Extract the (x, y) coordinate from the center of the cell holding the provided text.  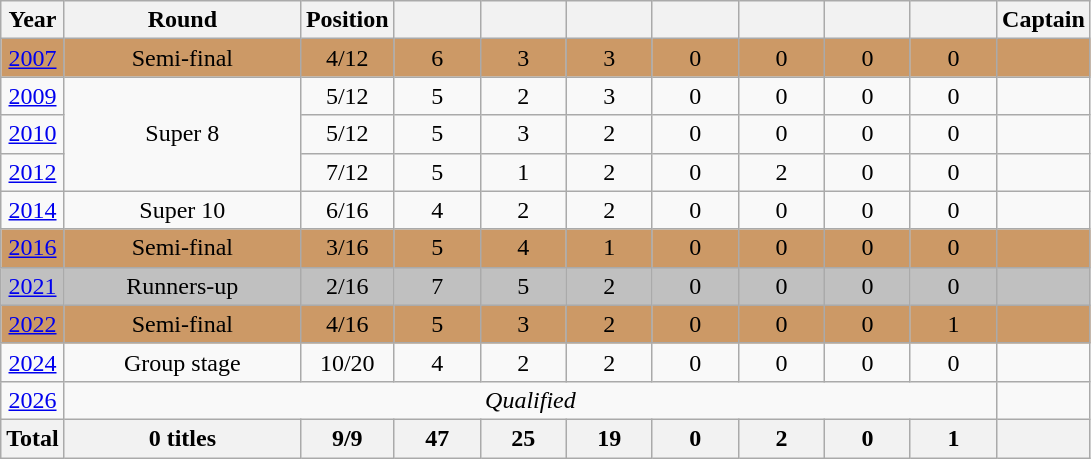
Position (347, 20)
Captain (1044, 20)
2021 (33, 286)
2010 (33, 134)
Super 10 (182, 210)
4/12 (347, 58)
9/9 (347, 438)
Super 8 (182, 134)
2022 (33, 324)
Group stage (182, 362)
2024 (33, 362)
19 (609, 438)
2016 (33, 248)
2012 (33, 172)
2014 (33, 210)
10/20 (347, 362)
2007 (33, 58)
3/16 (347, 248)
4/16 (347, 324)
25 (523, 438)
6/16 (347, 210)
7 (437, 286)
7/12 (347, 172)
47 (437, 438)
0 titles (182, 438)
6 (437, 58)
2/16 (347, 286)
2009 (33, 96)
2026 (33, 400)
Runners-up (182, 286)
Round (182, 20)
Year (33, 20)
Total (33, 438)
Qualified (530, 400)
